Extract the [x, y] coordinate from the center of the cell holding the provided text.  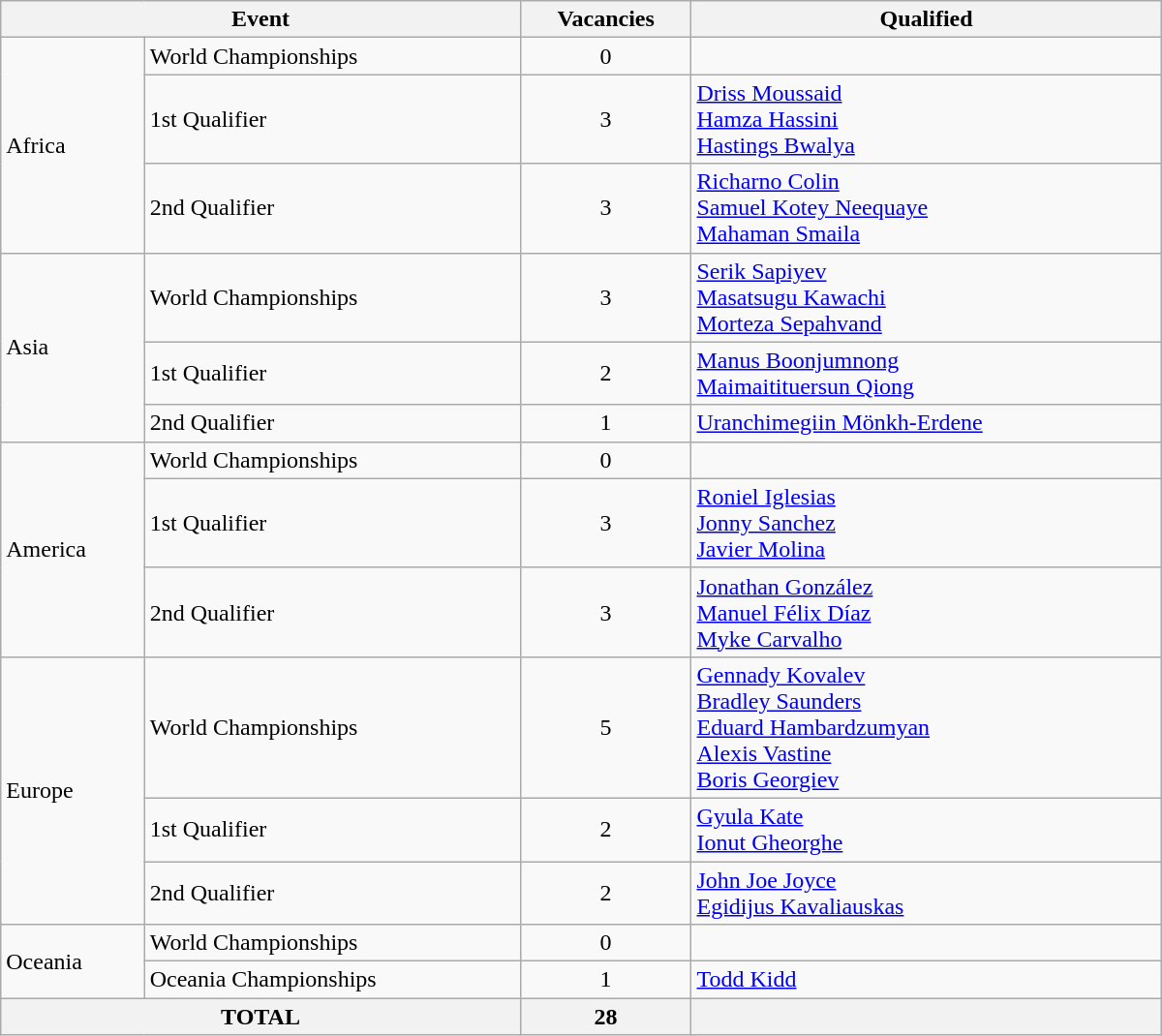
Todd Kidd [926, 980]
Vacancies [606, 19]
TOTAL [261, 1017]
Richarno Colin Samuel Kotey Neequaye Mahaman Smaila [926, 208]
Manus Boonjumnong Maimaitituersun Qiong [926, 374]
Qualified [926, 19]
Europe [73, 790]
Oceania Championships [332, 980]
Africa [73, 145]
Uranchimegiin Mönkh-Erdene [926, 423]
Serik Sapiyev Masatsugu Kawachi Morteza Sepahvand [926, 297]
Event [261, 19]
Gennady Kovalev Bradley Saunders Eduard Hambardzumyan Alexis Vastine Boris Georgiev [926, 727]
Driss Moussaid Hamza Hassini Hastings Bwalya [926, 119]
Roniel Iglesias Jonny Sanchez Javier Molina [926, 523]
John Joe Joyce Egidijus Kavaliauskas [926, 893]
America [73, 549]
Gyula Kate Ionut Gheorghe [926, 829]
5 [606, 727]
28 [606, 1017]
Asia [73, 347]
Oceania [73, 961]
Jonathan González Manuel Félix Díaz Myke Carvalho [926, 612]
